Identify which cell holds the provided text, then report its (x, y) central coordinate. 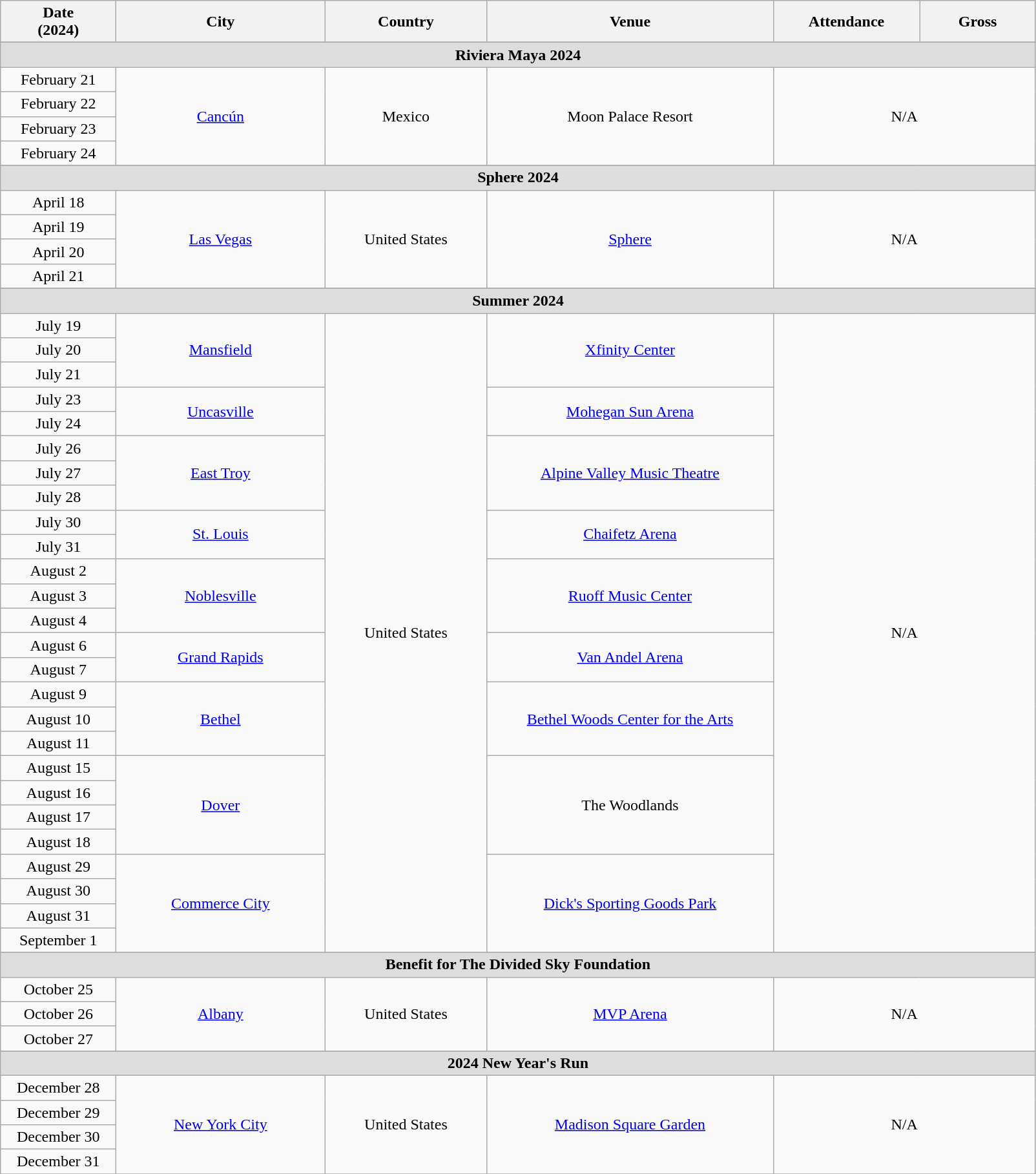
August 17 (58, 817)
December 28 (58, 1087)
Van Andel Arena (630, 657)
August 4 (58, 620)
Venue (630, 22)
February 24 (58, 153)
Riviera Maya 2024 (518, 55)
New York City (221, 1124)
October 26 (58, 1014)
July 20 (58, 350)
July 30 (58, 522)
Dover (221, 805)
Alpine Valley Music Theatre (630, 473)
Dick's Sporting Goods Park (630, 903)
August 3 (58, 596)
Chaifetz Arena (630, 534)
July 24 (58, 424)
August 9 (58, 694)
July 31 (58, 547)
August 11 (58, 744)
August 2 (58, 571)
Grand Rapids (221, 657)
April 18 (58, 202)
August 31 (58, 916)
August 15 (58, 768)
Albany (221, 1014)
October 25 (58, 989)
July 26 (58, 448)
Bethel Woods Center for the Arts (630, 718)
Madison Square Garden (630, 1124)
August 30 (58, 891)
July 19 (58, 325)
Cancún (221, 116)
Benefit for The Divided Sky Foundation (518, 965)
2024 New Year's Run (518, 1063)
Uncasville (221, 412)
February 23 (58, 129)
Bethel (221, 718)
July 21 (58, 375)
Date(2024) (58, 22)
East Troy (221, 473)
December 29 (58, 1112)
Sphere 2024 (518, 178)
August 16 (58, 793)
December 30 (58, 1137)
September 1 (58, 940)
Commerce City (221, 903)
July 28 (58, 498)
Las Vegas (221, 239)
July 23 (58, 399)
Mansfield (221, 350)
The Woodlands (630, 805)
Moon Palace Resort (630, 116)
St. Louis (221, 534)
February 22 (58, 104)
August 18 (58, 842)
February 21 (58, 79)
Mexico (406, 116)
Attendance (846, 22)
October 27 (58, 1038)
Ruoff Music Center (630, 596)
August 10 (58, 719)
April 20 (58, 251)
July 27 (58, 473)
City (221, 22)
December 31 (58, 1162)
Sphere (630, 239)
Xfinity Center (630, 350)
August 29 (58, 866)
Country (406, 22)
April 19 (58, 227)
Gross (978, 22)
August 6 (58, 645)
Noblesville (221, 596)
August 7 (58, 669)
MVP Arena (630, 1014)
Summer 2024 (518, 300)
April 21 (58, 276)
Mohegan Sun Arena (630, 412)
